Pinpoint the cell where the given text exists, returning its (x, y) midpoint coordinate. 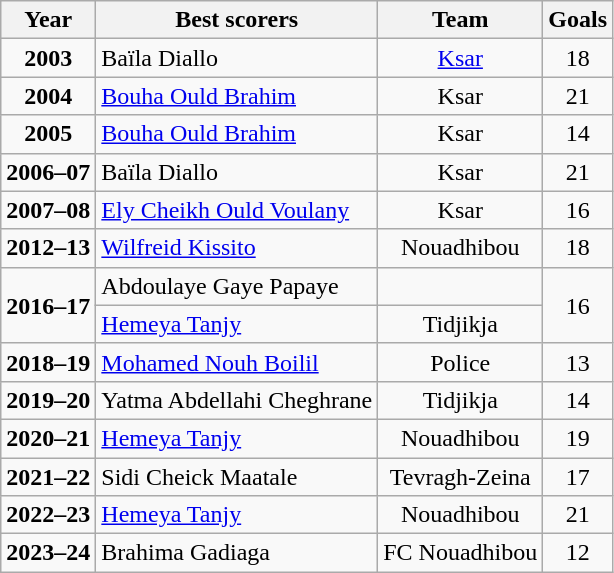
Ely Cheikh Ould Voulany (237, 210)
2020–21 (48, 438)
2019–20 (48, 400)
2016–17 (48, 305)
Goals (578, 20)
12 (578, 553)
Year (48, 20)
2004 (48, 96)
Mohamed Nouh Boilil (237, 362)
2022–23 (48, 515)
Tevragh-Zeina (460, 477)
2023–24 (48, 553)
13 (578, 362)
17 (578, 477)
2006–07 (48, 172)
2003 (48, 58)
Team (460, 20)
Abdoulaye Gaye Papaye (237, 286)
2012–13 (48, 248)
Best scorers (237, 20)
2018–19 (48, 362)
Wilfreid Kissito (237, 248)
19 (578, 438)
Sidi Cheick Maatale (237, 477)
FC Nouadhibou (460, 553)
2021–22 (48, 477)
2007–08 (48, 210)
Yatma Abdellahi Cheghrane (237, 400)
2005 (48, 134)
Brahima Gadiaga (237, 553)
Police (460, 362)
